Determine the [x, y] coordinate at the center of the cell enclosing the given text.  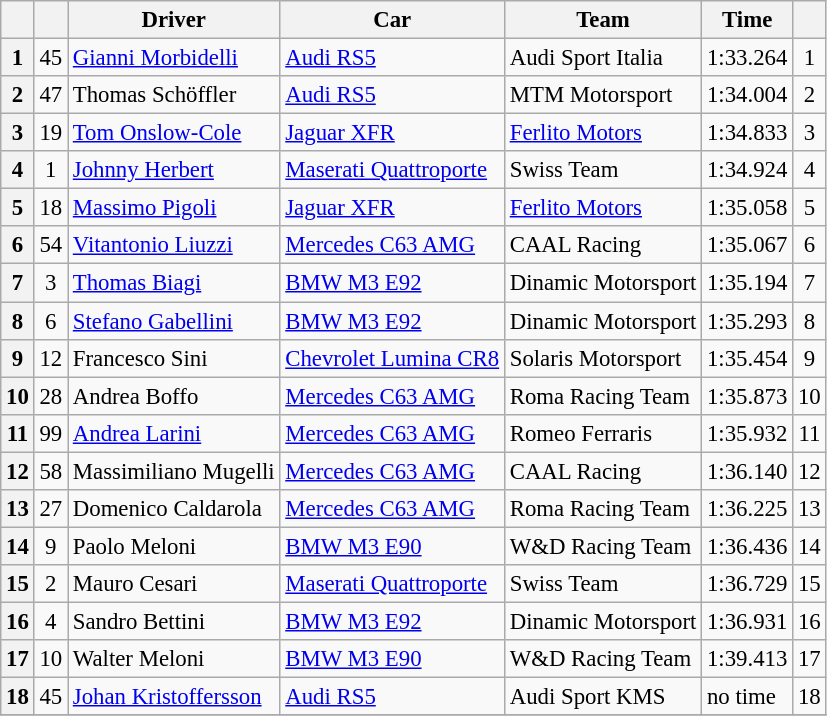
1:35.873 [748, 396]
Car [392, 20]
1:36.140 [748, 471]
Driver [174, 20]
1:36.729 [748, 584]
1:33.264 [748, 58]
1:35.058 [748, 208]
Audi Sport KMS [602, 697]
27 [50, 509]
Thomas Biagi [174, 283]
Vitantonio Liuzzi [174, 245]
54 [50, 245]
1:34.924 [748, 170]
Team [602, 20]
1:39.413 [748, 659]
47 [50, 95]
19 [50, 133]
Francesco Sini [174, 358]
1:36.225 [748, 509]
Walter Meloni [174, 659]
Tom Onslow-Cole [174, 133]
Audi Sport Italia [602, 58]
1:35.932 [748, 433]
Paolo Meloni [174, 546]
1:34.004 [748, 95]
Sandro Bettini [174, 621]
Chevrolet Lumina CR8 [392, 358]
Thomas Schöffler [174, 95]
Time [748, 20]
1:35.293 [748, 321]
1:36.436 [748, 546]
1:35.454 [748, 358]
Stefano Gabellini [174, 321]
58 [50, 471]
Gianni Morbidelli [174, 58]
Romeo Ferraris [602, 433]
MTM Motorsport [602, 95]
Massimiliano Mugelli [174, 471]
Johnny Herbert [174, 170]
Andrea Larini [174, 433]
no time [748, 697]
99 [50, 433]
Andrea Boffo [174, 396]
1:36.931 [748, 621]
Johan Kristoffersson [174, 697]
Solaris Motorsport [602, 358]
Mauro Cesari [174, 584]
28 [50, 396]
Massimo Pigoli [174, 208]
1:34.833 [748, 133]
1:35.194 [748, 283]
1:35.067 [748, 245]
Domenico Caldarola [174, 509]
